Return [x, y] of the center of cell containing provided text 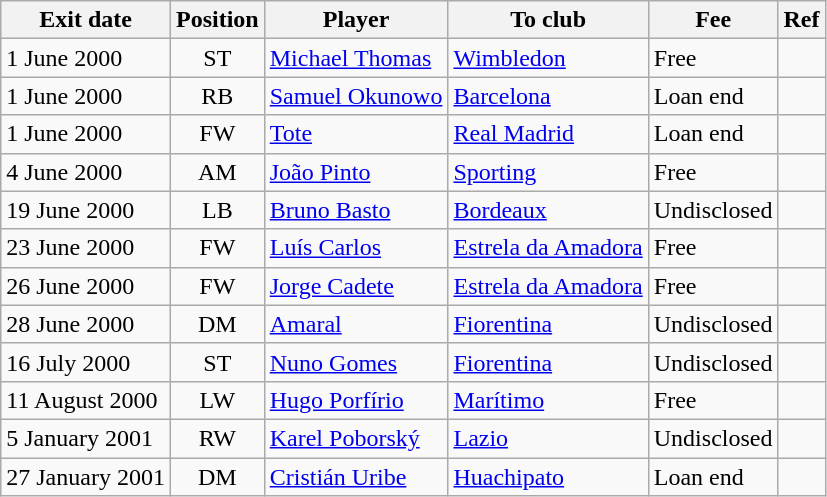
26 June 2000 [86, 286]
Exit date [86, 20]
Fee [713, 20]
Real Madrid [548, 134]
Nuno Gomes [356, 362]
16 July 2000 [86, 362]
AM [217, 172]
28 June 2000 [86, 324]
LB [217, 210]
Samuel Okunowo [356, 96]
Lazio [548, 438]
5 January 2001 [86, 438]
Cristián Uribe [356, 477]
Marítimo [548, 400]
Bordeaux [548, 210]
4 June 2000 [86, 172]
RB [217, 96]
Karel Poborský [356, 438]
RW [217, 438]
19 June 2000 [86, 210]
11 August 2000 [86, 400]
Ref [802, 20]
Position [217, 20]
Bruno Basto [356, 210]
Luís Carlos [356, 248]
Tote [356, 134]
Jorge Cadete [356, 286]
Sporting [548, 172]
Player [356, 20]
Hugo Porfírio [356, 400]
Huachipato [548, 477]
Wimbledon [548, 58]
Barcelona [548, 96]
23 June 2000 [86, 248]
27 January 2001 [86, 477]
LW [217, 400]
João Pinto [356, 172]
To club [548, 20]
Michael Thomas [356, 58]
Amaral [356, 324]
